Provide the (x, y) coordinate of the cell's center where the given text is located.  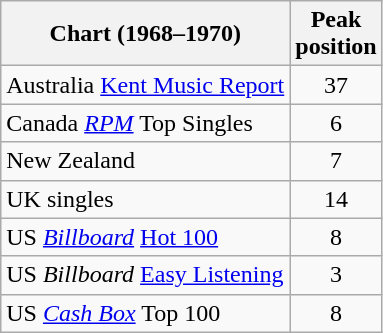
US Billboard Easy Listening (146, 275)
6 (336, 123)
37 (336, 85)
US Cash Box Top 100 (146, 313)
New Zealand (146, 161)
Canada RPM Top Singles (146, 123)
US Billboard Hot 100 (146, 237)
Australia Kent Music Report (146, 85)
UK singles (146, 199)
Chart (1968–1970) (146, 34)
14 (336, 199)
3 (336, 275)
Peakposition (336, 34)
7 (336, 161)
